Locate the cell with the specified text and output its [x, y] center coordinate. 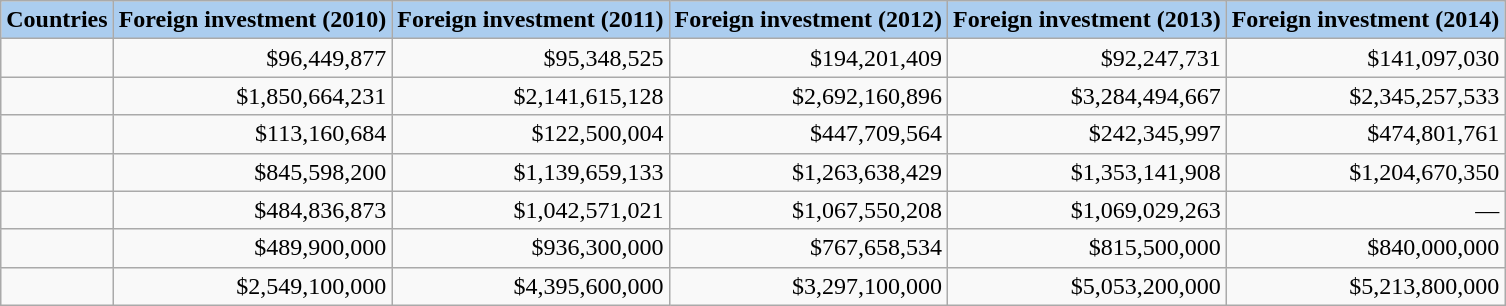
Foreign investment (2011) [530, 20]
$3,297,100,000 [808, 286]
$2,549,100,000 [252, 286]
$113,160,684 [252, 134]
$3,284,494,667 [1088, 96]
$141,097,030 [1366, 58]
$845,598,200 [252, 172]
$2,141,615,128 [530, 96]
$1,067,550,208 [808, 210]
$1,042,571,021 [530, 210]
$1,850,664,231 [252, 96]
$5,053,200,000 [1088, 286]
Foreign investment (2010) [252, 20]
$489,900,000 [252, 248]
$92,247,731 [1088, 58]
$1,204,670,350 [1366, 172]
Foreign investment (2013) [1088, 20]
Foreign investment (2014) [1366, 20]
$5,213,800,000 [1366, 286]
$840,000,000 [1366, 248]
— [1366, 210]
$815,500,000 [1088, 248]
$1,069,029,263 [1088, 210]
$2,345,257,533 [1366, 96]
$122,500,004 [530, 134]
$242,345,997 [1088, 134]
$484,836,873 [252, 210]
$1,139,659,133 [530, 172]
$4,395,600,000 [530, 286]
$1,263,638,429 [808, 172]
$447,709,564 [808, 134]
$96,449,877 [252, 58]
$194,201,409 [808, 58]
Countries [57, 20]
$95,348,525 [530, 58]
Foreign investment (2012) [808, 20]
$1,353,141,908 [1088, 172]
$2,692,160,896 [808, 96]
$474,801,761 [1366, 134]
$936,300,000 [530, 248]
$767,658,534 [808, 248]
